For the text-containing cell, return its midpoint in [X, Y] coordinate format. 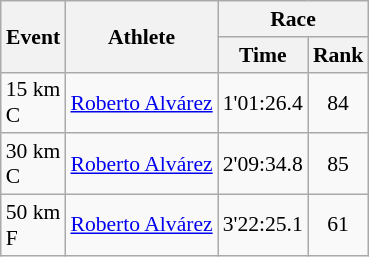
50 km F [34, 226]
84 [338, 102]
61 [338, 226]
1'01:26.4 [263, 102]
Event [34, 36]
3'22:25.1 [263, 226]
Rank [338, 55]
Athlete [141, 36]
2'09:34.8 [263, 164]
Time [263, 55]
30 km C [34, 164]
Race [294, 19]
15 km C [34, 102]
85 [338, 164]
